Output the [x, y] coordinate of the center of the cell containing the given text.  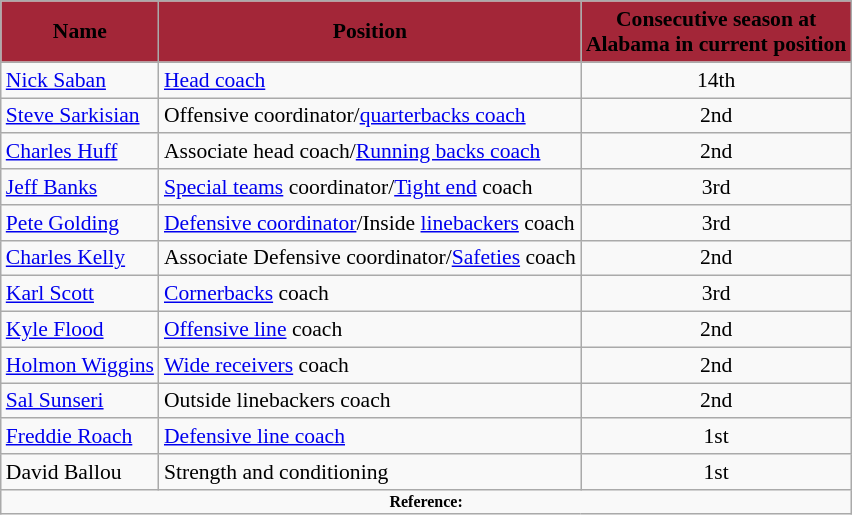
Outside linebackers coach [370, 401]
Steve Sarkisian [80, 116]
David Ballou [80, 472]
Position [370, 32]
Pete Golding [80, 223]
Defensive line coach [370, 437]
Sal Sunseri [80, 401]
Charles Kelly [80, 258]
Head coach [370, 80]
Cornerbacks coach [370, 294]
Defensive coordinator/Inside linebackers coach [370, 223]
Consecutive season atAlabama in current position [716, 32]
Jeff Banks [80, 187]
Associate Defensive coordinator/Safeties coach [370, 258]
14th [716, 80]
Associate head coach/Running backs coach [370, 152]
Karl Scott [80, 294]
Holmon Wiggins [80, 365]
Charles Huff [80, 152]
Wide receivers coach [370, 365]
Offensive line coach [370, 330]
Offensive coordinator/quarterbacks coach [370, 116]
Name [80, 32]
Strength and conditioning [370, 472]
Kyle Flood [80, 330]
Freddie Roach [80, 437]
Reference: [426, 502]
Nick Saban [80, 80]
Special teams coordinator/Tight end coach [370, 187]
